Return [X, Y] of the center of cell containing provided text 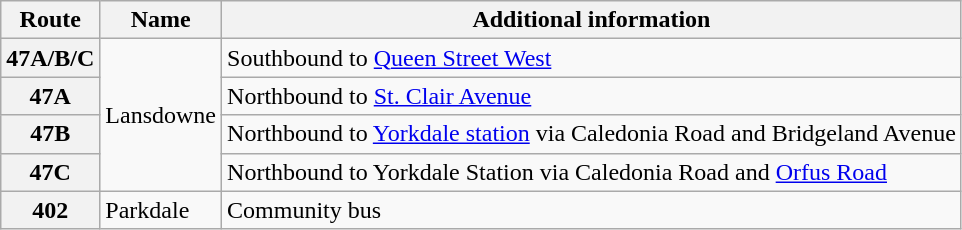
402 [50, 210]
Northbound to Yorkdale Station via Caledonia Road and Orfus Road [592, 172]
Southbound to Queen Street West [592, 58]
Additional information [592, 20]
Parkdale [161, 210]
47B [50, 134]
Name [161, 20]
Northbound to Yorkdale station via Caledonia Road and Bridgeland Avenue [592, 134]
Route [50, 20]
47A [50, 96]
47C [50, 172]
47A/B/C [50, 58]
Lansdowne [161, 115]
Northbound to St. Clair Avenue [592, 96]
Community bus [592, 210]
